Scan for the cell matching the given text and deliver its (X, Y) coordinate at center. 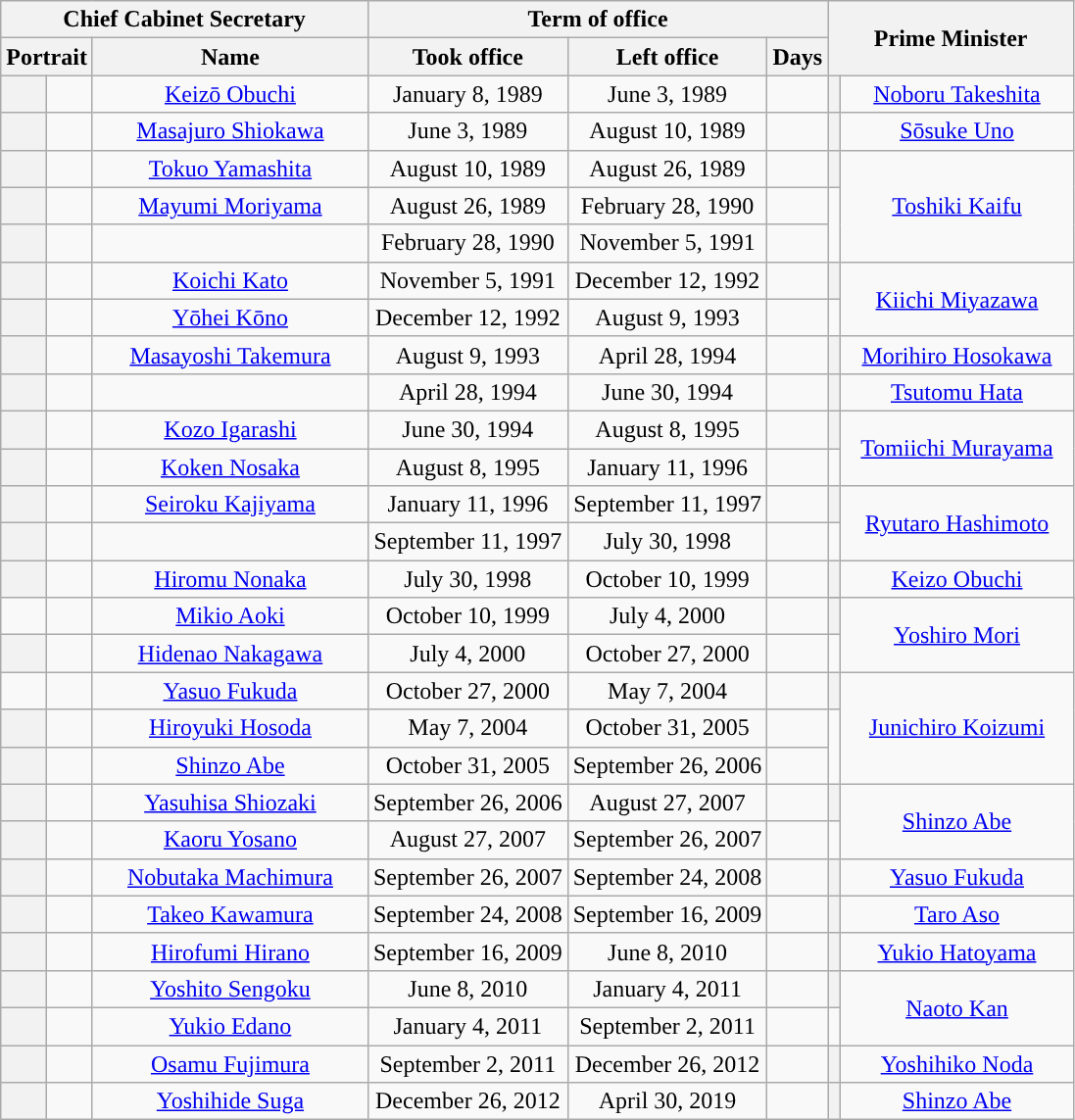
Kaoru Yosano (229, 840)
Chief Cabinet Secretary (184, 20)
Yoshihide Suga (229, 1101)
January 8, 1989 (467, 94)
Hiroyuki Hosoda (229, 728)
Osamu Fujimura (229, 1063)
Hirofumi Hirano (229, 951)
Keizo Obuchi (956, 579)
Koken Nosaka (229, 467)
Nobutaka Machimura (229, 877)
Mayumi Moriyama (229, 206)
Term of office (598, 20)
Seiroku Kajiyama (229, 505)
Days (798, 57)
Portrait (47, 57)
Yoshito Sengoku (229, 989)
Tomiichi Murayama (956, 448)
Kozo Igarashi (229, 429)
Yōhei Kōno (229, 317)
Kiichi Miyazawa (956, 299)
Sōsuke Uno (956, 131)
April 30, 2019 (667, 1101)
Koichi Kato (229, 280)
Yukio Hatoyama (956, 951)
Masajuro Shiokawa (229, 131)
Toshiki Kaifu (956, 206)
Left office (667, 57)
Masayoshi Takemura (229, 355)
Prime Minister (951, 38)
Yasuhisa Shiozaki (229, 803)
Yoshihiko Noda (956, 1063)
Takeo Kawamura (229, 914)
Taro Aso (956, 914)
Name (229, 57)
Noboru Takeshita (956, 94)
Ryutaro Hashimoto (956, 523)
Took office (467, 57)
Hidenao Nakagawa (229, 654)
Yukio Edano (229, 1026)
Keizō Obuchi (229, 94)
Naoto Kan (956, 1007)
Hiromu Nonaka (229, 579)
Junichiro Koizumi (956, 728)
Morihiro Hosokawa (956, 355)
Yoshiro Mori (956, 635)
Tokuo Yamashita (229, 169)
Mikio Aoki (229, 616)
Tsutomu Hata (956, 392)
